For the text-containing cell, return its midpoint in [x, y] coordinate format. 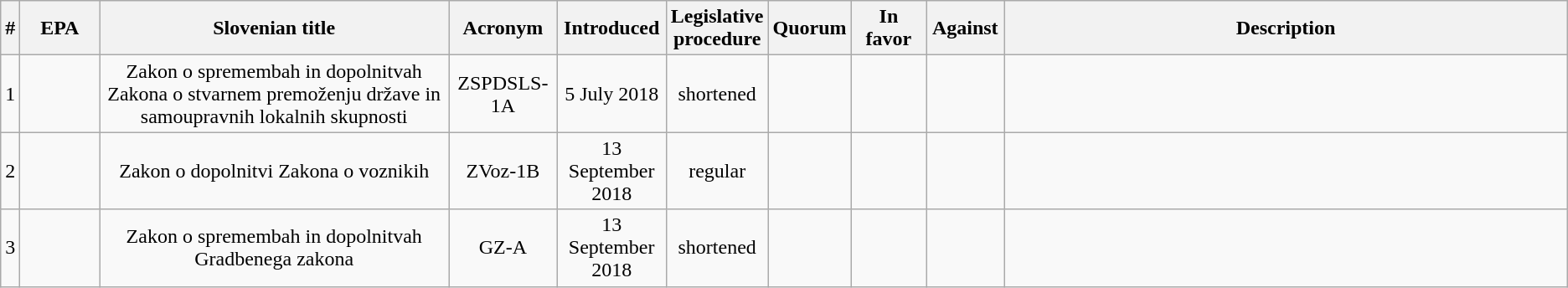
3 [10, 248]
Acronym [503, 28]
# [10, 28]
1 [10, 94]
Description [1286, 28]
ZSPDSLS-1A [503, 94]
Zakon o spremembah in dopolnitvah Zakona o stvarnem premoženju države in samoupravnih lokalnih skupnosti [275, 94]
Slovenian title [275, 28]
ZVoz-1B [503, 171]
In favor [889, 28]
Against [965, 28]
Zakon o spremembah in dopolnitvah Gradbenega zakona [275, 248]
5 July 2018 [611, 94]
Introduced [611, 28]
regular [717, 171]
GZ-A [503, 248]
Zakon o dopolnitvi Zakona o voznikih [275, 171]
Quorum [809, 28]
Legislative procedure [717, 28]
2 [10, 171]
EPA [60, 28]
